Provide the (X, Y) coordinate of the cell's center where the given text is located.  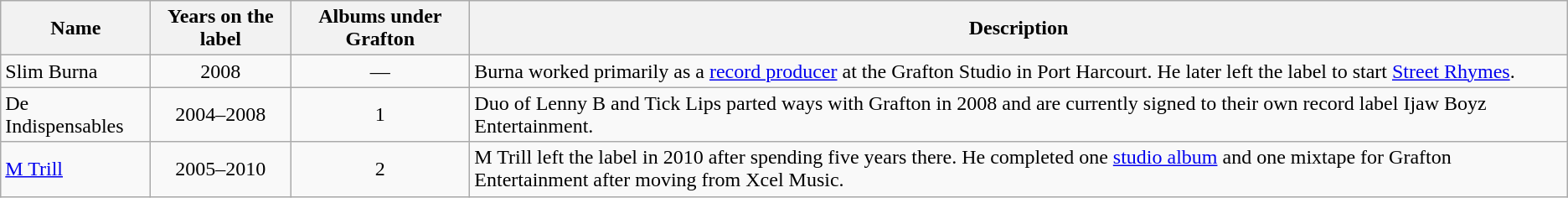
2005–2010 (221, 169)
Description (1019, 29)
Slim Burna (75, 71)
Years on the label (221, 29)
Burna worked primarily as a record producer at the Grafton Studio in Port Harcourt. He later left the label to start Street Rhymes. (1019, 71)
2004–2008 (221, 114)
M Trill (75, 169)
Duo of Lenny B and Tick Lips parted ways with Grafton in 2008 and are currently signed to their own record label Ijaw Boyz Entertainment. (1019, 114)
Name (75, 29)
2 (380, 169)
De Indispensables (75, 114)
1 (380, 114)
2008 (221, 71)
Albums under Grafton (380, 29)
— (380, 71)
